Return the [X, Y] coordinate for the center point of the cell that contains the specified text.  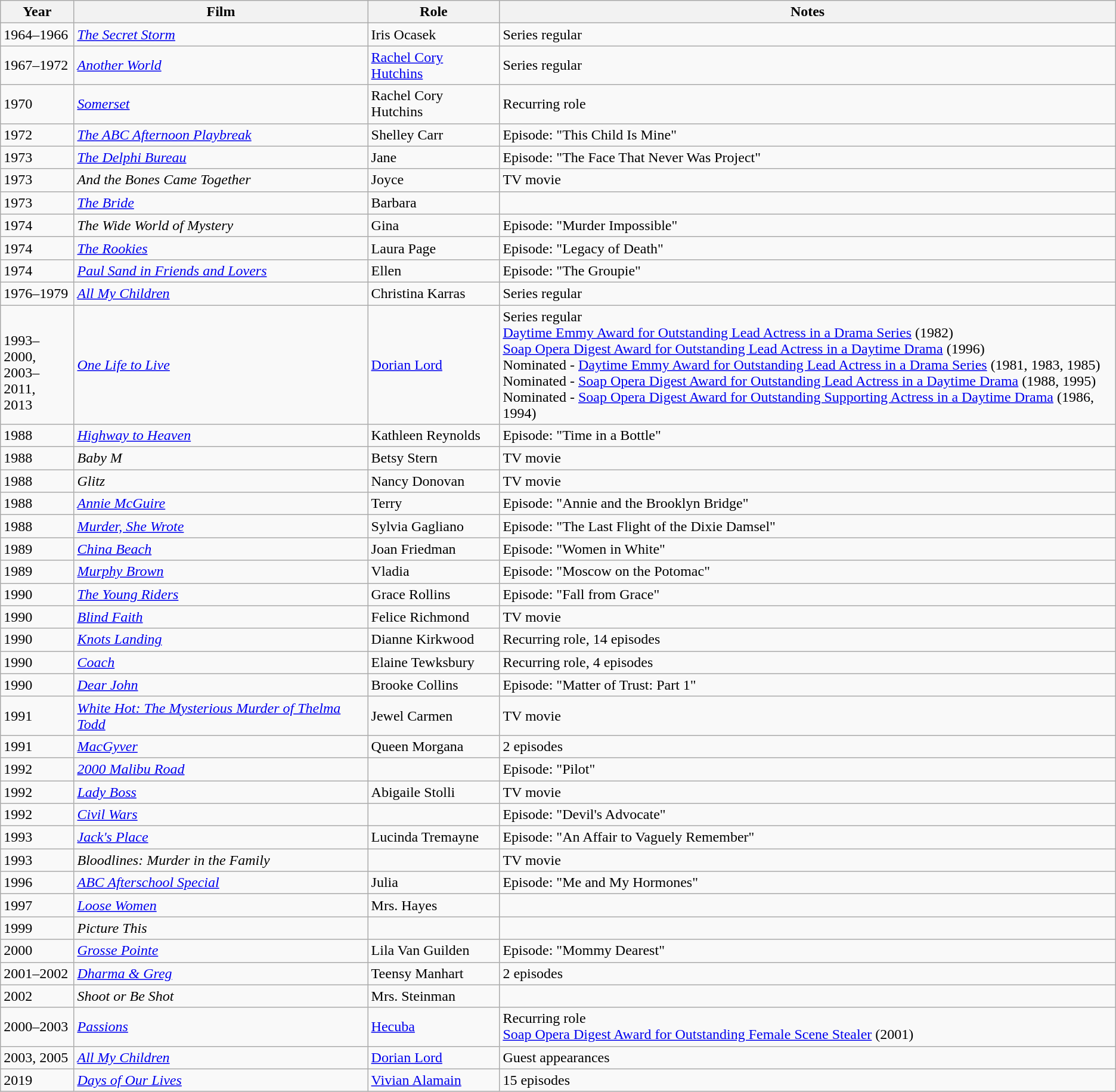
15 episodes [807, 1080]
The Young Riders [221, 594]
Sylvia Gagliano [434, 526]
The Secret Storm [221, 35]
Jewel Carmen [434, 715]
1970 [37, 104]
One Life to Live [221, 365]
1972 [37, 135]
Year [37, 12]
Recurring roleSoap Opera Digest Award for Outstanding Female Scene Stealer (2001) [807, 1026]
Queen Morgana [434, 746]
Episode: "Women in White" [807, 549]
2003, 2005 [37, 1057]
Kathleen Reynolds [434, 436]
Episode: "Matter of Trust: Part 1" [807, 685]
Guest appearances [807, 1057]
Mrs. Hayes [434, 905]
Civil Wars [221, 815]
1976–1979 [37, 293]
Annie McGuire [221, 504]
Julia [434, 883]
Notes [807, 12]
Murphy Brown [221, 572]
2000–2003 [37, 1026]
Episode: "Murder Impossible" [807, 225]
1993–2000,2003–2011,2013 [37, 365]
Murder, She Wrote [221, 526]
Episode: "Me and My Hormones" [807, 883]
Episode: "The Groupie" [807, 271]
Role [434, 12]
Picture This [221, 928]
Film [221, 12]
Recurring role, 4 episodes [807, 662]
Ellen [434, 271]
2001–2002 [37, 973]
Baby M [221, 458]
Abigaile Stolli [434, 792]
Betsy Stern [434, 458]
Lucinda Tremayne [434, 837]
2019 [37, 1080]
Teensy Manhart [434, 973]
Bloodlines: Murder in the Family [221, 860]
Nancy Donovan [434, 481]
Brooke Collins [434, 685]
Episode: "Mommy Dearest" [807, 951]
Jack's Place [221, 837]
MacGyver [221, 746]
Shelley Carr [434, 135]
Christina Karras [434, 293]
The Wide World of Mystery [221, 225]
Episode: "The Face That Never Was Project" [807, 157]
Episode: "Moscow on the Potomac" [807, 572]
Episode: "Annie and the Brooklyn Bridge" [807, 504]
Vivian Alamain [434, 1080]
1964–1966 [37, 35]
Episode: "Devil's Advocate" [807, 815]
Episode: "The Last Flight of the Dixie Damsel" [807, 526]
Knots Landing [221, 640]
The Rookies [221, 248]
The ABC Afternoon Playbreak [221, 135]
Somerset [221, 104]
Dianne Kirkwood [434, 640]
1997 [37, 905]
1967–1972 [37, 66]
Lila Van Guilden [434, 951]
2000 [37, 951]
Lady Boss [221, 792]
Recurring role [807, 104]
1996 [37, 883]
The Bride [221, 203]
Terry [434, 504]
Dear John [221, 685]
And the Bones Came Together [221, 180]
Vladia [434, 572]
Episode: "An Affair to Vaguely Remember" [807, 837]
Laura Page [434, 248]
Joyce [434, 180]
Dharma & Greg [221, 973]
Episode: "Legacy of Death" [807, 248]
Hecuba [434, 1026]
Shoot or Be Shot [221, 996]
Highway to Heaven [221, 436]
Joan Friedman [434, 549]
Mrs. Steinman [434, 996]
Episode: "Time in a Bottle" [807, 436]
Gina [434, 225]
Days of Our Lives [221, 1080]
Another World [221, 66]
ABC Afterschool Special [221, 883]
Episode: "Pilot" [807, 769]
Recurring role, 14 episodes [807, 640]
Grace Rollins [434, 594]
White Hot: The Mysterious Murder of Thelma Todd [221, 715]
Iris Ocasek [434, 35]
Loose Women [221, 905]
Paul Sand in Friends and Lovers [221, 271]
China Beach [221, 549]
Passions [221, 1026]
Felice Richmond [434, 617]
1999 [37, 928]
Episode: "This Child Is Mine" [807, 135]
Elaine Tewksbury [434, 662]
Coach [221, 662]
Episode: "Fall from Grace" [807, 594]
2000 Malibu Road [221, 769]
2002 [37, 996]
Jane [434, 157]
Grosse Pointe [221, 951]
The Delphi Bureau [221, 157]
Blind Faith [221, 617]
Barbara [434, 203]
Glitz [221, 481]
